Return the [X, Y] coordinate for the center point of the cell that contains the specified text.  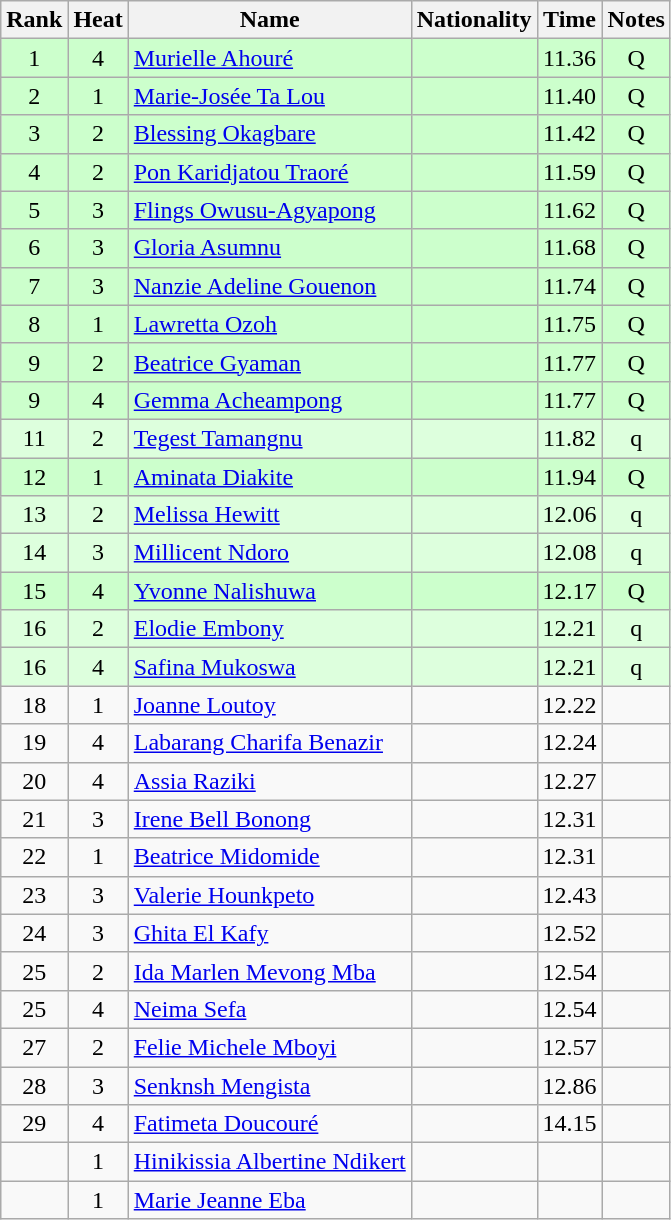
11.59 [570, 172]
23 [34, 895]
12.08 [570, 553]
27 [34, 1047]
Neima Sefa [270, 1009]
Millicent Ndoro [270, 553]
12.57 [570, 1047]
Marie Jeanne Eba [270, 1200]
Melissa Hewitt [270, 515]
20 [34, 781]
Elodie Embony [270, 629]
11.36 [570, 58]
Nationality [474, 20]
8 [34, 324]
15 [34, 591]
Nanzie Adeline Gouenon [270, 286]
21 [34, 819]
Safina Mukoswa [270, 667]
Valerie Hounkpeto [270, 895]
Aminata Diakite [270, 477]
22 [34, 857]
24 [34, 933]
Irene Bell Bonong [270, 819]
7 [34, 286]
11 [34, 438]
11.82 [570, 438]
12.24 [570, 743]
Senknsh Mengista [270, 1085]
Rank [34, 20]
Murielle Ahouré [270, 58]
5 [34, 210]
Ghita El Kafy [270, 933]
Fatimeta Doucouré [270, 1124]
Pon Karidjatou Traoré [270, 172]
11.40 [570, 96]
12.43 [570, 895]
Time [570, 20]
12 [34, 477]
Beatrice Gyaman [270, 362]
18 [34, 705]
13 [34, 515]
Heat [98, 20]
11.62 [570, 210]
Assia Raziki [270, 781]
Joanne Loutoy [270, 705]
11.42 [570, 134]
Hinikissia Albertine Ndikert [270, 1162]
Tegest Tamangnu [270, 438]
Name [270, 20]
12.06 [570, 515]
12.86 [570, 1085]
11.74 [570, 286]
12.22 [570, 705]
19 [34, 743]
Ida Marlen Mevong Mba [270, 971]
Lawretta Ozoh [270, 324]
Felie Michele Mboyi [270, 1047]
Flings Owusu-Agyapong [270, 210]
Gemma Acheampong [270, 400]
6 [34, 248]
11.94 [570, 477]
Labarang Charifa Benazir [270, 743]
29 [34, 1124]
Beatrice Midomide [270, 857]
11.75 [570, 324]
Notes [636, 20]
Gloria Asumnu [270, 248]
Marie-Josée Ta Lou [270, 96]
28 [34, 1085]
12.52 [570, 933]
12.27 [570, 781]
12.17 [570, 591]
14 [34, 553]
11.68 [570, 248]
14.15 [570, 1124]
Yvonne Nalishuwa [270, 591]
Blessing Okagbare [270, 134]
